From the cell containing the given text, extract its center point as [x, y] coordinate. 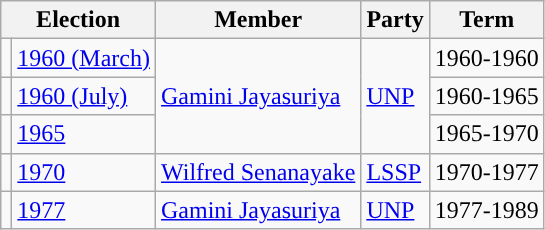
1970-1977 [486, 172]
1977-1989 [486, 210]
1977 [84, 210]
1960-1965 [486, 96]
LSSP [395, 172]
1960 (July) [84, 96]
1965 [84, 134]
1970 [84, 172]
Term [486, 20]
1960 (March) [84, 58]
Party [395, 20]
Member [258, 20]
Wilfred Senanayake [258, 172]
1965-1970 [486, 134]
Election [78, 20]
1960-1960 [486, 58]
